Pinpoint the cell where the given text exists, returning its (x, y) midpoint coordinate. 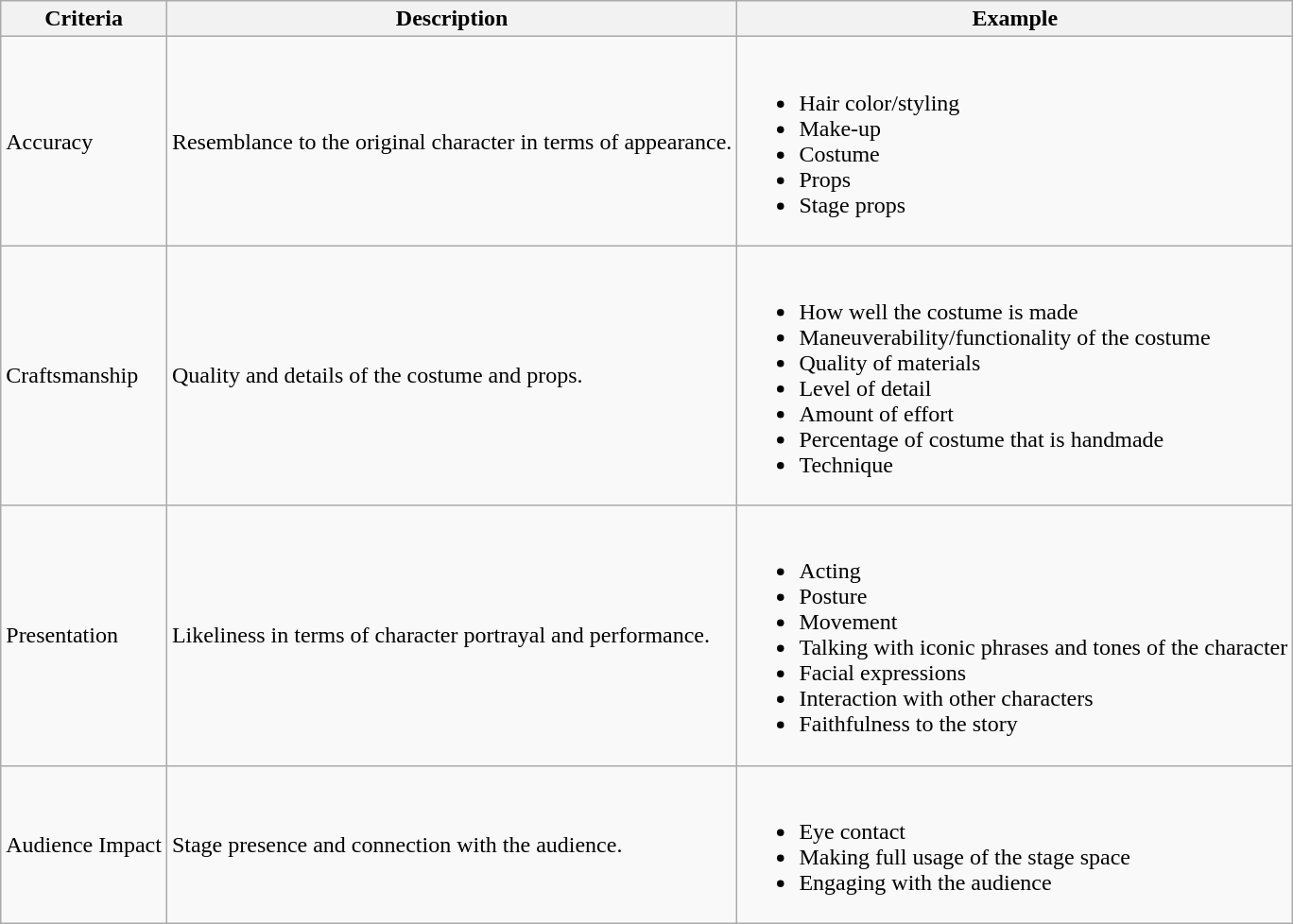
Quality and details of the costume and props. (452, 376)
Likeliness in terms of character portrayal and performance. (452, 635)
Resemblance to the original character in terms of appearance. (452, 142)
Example (1015, 19)
Description (452, 19)
Audience Impact (84, 845)
Eye contactMaking full usage of the stage spaceEngaging with the audience (1015, 845)
Stage presence and connection with the audience. (452, 845)
Accuracy (84, 142)
Presentation (84, 635)
Criteria (84, 19)
Craftsmanship (84, 376)
Hair color/stylingMake-upCostumePropsStage props (1015, 142)
